Output the [x, y] coordinate of the center of the cell containing the given text.  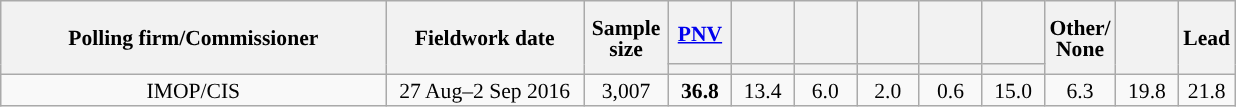
Fieldwork date [485, 38]
21.8 [1206, 90]
36.8 [700, 90]
Polling firm/Commissioner [194, 38]
19.8 [1148, 90]
3,007 [626, 90]
IMOP/CIS [194, 90]
2.0 [888, 90]
0.6 [950, 90]
13.4 [762, 90]
Lead [1206, 38]
6.3 [1080, 90]
27 Aug–2 Sep 2016 [485, 90]
6.0 [826, 90]
PNV [700, 32]
Other/None [1080, 38]
Sample size [626, 38]
15.0 [1014, 90]
